Provide the [X, Y] coordinate of the cell's center where the given text is located.  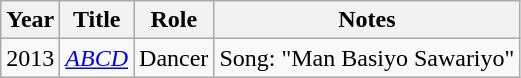
Song: "Man Basiyo Sawariyo" [367, 58]
Notes [367, 20]
Year [30, 20]
ABCD [97, 58]
2013 [30, 58]
Title [97, 20]
Dancer [174, 58]
Role [174, 20]
